Search for the cell housing the specified text and yield its (x, y) center coordinate. 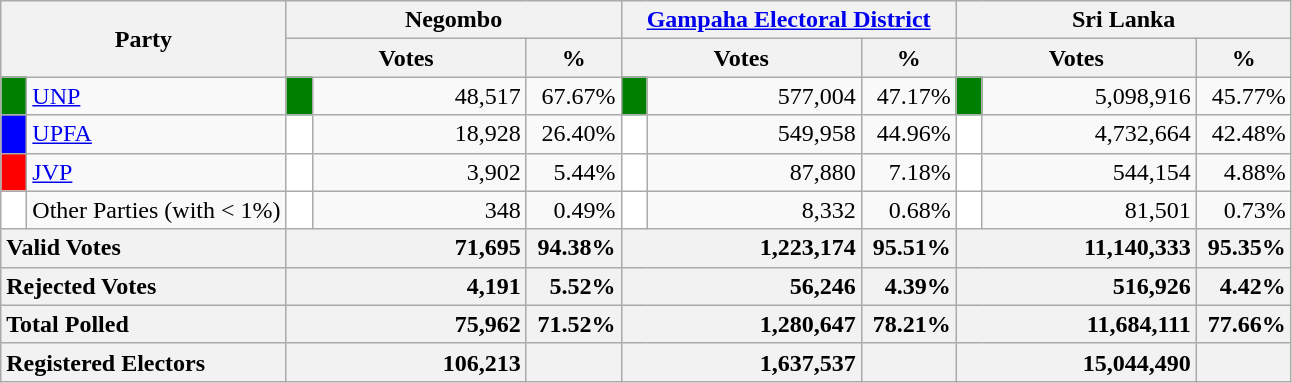
4.39% (908, 286)
1,637,537 (741, 362)
Registered Electors (144, 362)
Other Parties (with < 1%) (156, 210)
75,962 (406, 324)
0.73% (1244, 210)
8,332 (754, 210)
1,223,174 (741, 248)
Party (144, 39)
94.38% (574, 248)
67.67% (574, 96)
78.21% (908, 324)
Gampaha Electoral District (788, 20)
Sri Lanka (1124, 20)
348 (419, 210)
549,958 (754, 134)
95.51% (908, 248)
5.52% (574, 286)
Rejected Votes (144, 286)
544,154 (1089, 172)
11,140,333 (1076, 248)
0.68% (908, 210)
4,732,664 (1089, 134)
5.44% (574, 172)
JVP (156, 172)
516,926 (1076, 286)
Valid Votes (144, 248)
87,880 (754, 172)
42.48% (1244, 134)
4,191 (406, 286)
71,695 (406, 248)
26.40% (574, 134)
0.49% (574, 210)
45.77% (1244, 96)
1,280,647 (741, 324)
577,004 (754, 96)
18,928 (419, 134)
UNP (156, 96)
4.42% (1244, 286)
77.66% (1244, 324)
56,246 (741, 286)
7.18% (908, 172)
3,902 (419, 172)
71.52% (574, 324)
81,501 (1089, 210)
4.88% (1244, 172)
15,044,490 (1076, 362)
47.17% (908, 96)
Negombo (454, 20)
106,213 (406, 362)
11,684,111 (1076, 324)
5,098,916 (1089, 96)
UPFA (156, 134)
44.96% (908, 134)
Total Polled (144, 324)
95.35% (1244, 248)
48,517 (419, 96)
